Identify which cell holds the provided text, then report its (x, y) central coordinate. 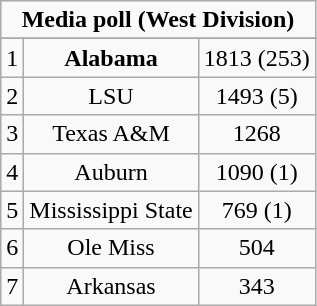
Texas A&M (111, 134)
5 (12, 210)
1 (12, 58)
7 (12, 286)
2 (12, 96)
343 (256, 286)
6 (12, 248)
Ole Miss (111, 248)
1813 (253) (256, 58)
Media poll (West Division) (158, 20)
1268 (256, 134)
3 (12, 134)
Auburn (111, 172)
LSU (111, 96)
Alabama (111, 58)
1493 (5) (256, 96)
4 (12, 172)
Arkansas (111, 286)
769 (1) (256, 210)
Mississippi State (111, 210)
504 (256, 248)
1090 (1) (256, 172)
